Search for the cell housing the specified text and yield its [x, y] center coordinate. 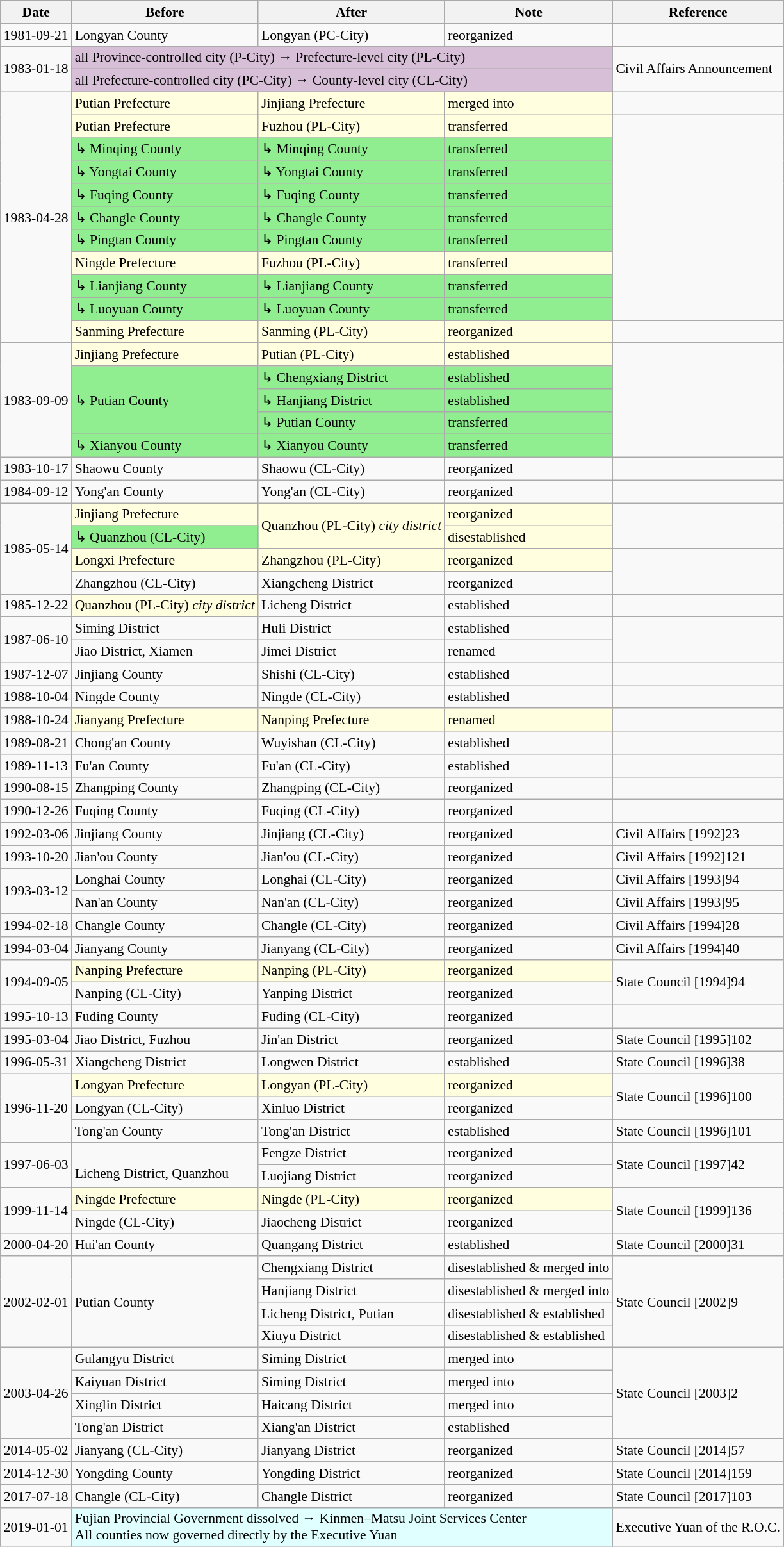
1995-10-13 [36, 1017]
Jin'an District [351, 1039]
Civil Affairs [1993]94 [698, 880]
Licheng District [351, 606]
1984-09-12 [36, 492]
Yong'an (CL-City) [351, 492]
Quangang District [351, 1245]
1985-12-22 [36, 606]
disestablished [528, 538]
Nanping (CL-City) [165, 994]
1983-04-28 [36, 218]
2000-04-20 [36, 1245]
1994-09-05 [36, 982]
2017-07-18 [36, 1496]
Longyan Prefecture [165, 1086]
1997-06-03 [36, 1165]
Executive Yuan of the R.O.C. [698, 1526]
1989-08-21 [36, 743]
Civil Affairs [1994]40 [698, 948]
Chong'an County [165, 743]
1994-02-18 [36, 925]
Putian County [165, 1302]
Gulangyu District [165, 1359]
State Council [1996]38 [698, 1063]
Zhangping County [165, 788]
1981-09-21 [36, 35]
Licheng District, Putian [351, 1314]
Longhai (CL-City) [351, 880]
State Council [2014]57 [698, 1451]
1983-09-09 [36, 401]
Nanping (PL-City) [351, 971]
State Council [2003]2 [698, 1393]
Civil Affairs [1992]23 [698, 834]
Luojiang District [351, 1177]
Xiuyu District [351, 1336]
Changle County [165, 925]
1990-12-26 [36, 811]
State Council [2014]159 [698, 1473]
2014-12-30 [36, 1473]
Fengze District [351, 1154]
Hui'an County [165, 1245]
Civil Affairs [1993]95 [698, 903]
Zhangping (CL-City) [351, 788]
Yanping District [351, 994]
After [351, 12]
Kaiyuan District [165, 1382]
2002-02-01 [36, 1302]
all Province-controlled city (P-City) → Prefecture-level city (PL-City) [342, 58]
Longyan (PL-City) [351, 1086]
Shaowu (CL-City) [351, 469]
Before [165, 12]
Wuyishan (CL-City) [351, 743]
↳ Quanzhou (CL-City) [165, 538]
Jian'ou County [165, 857]
Jiao District, Xiamen [165, 652]
Fu'an County [165, 766]
1985-05-14 [36, 549]
State Council [1999]136 [698, 1211]
2014-05-02 [36, 1451]
Jimei District [351, 652]
Ningde County [165, 697]
Civil Affairs [1994]28 [698, 925]
State Council [2002]9 [698, 1302]
1992-03-06 [36, 834]
Longyan County [165, 35]
Jianyang District [351, 1451]
all Prefecture-controlled city (PC-City) → County-level city (CL-City) [342, 81]
State Council [2000]31 [698, 1245]
Longyan (PC-City) [351, 35]
2003-04-26 [36, 1393]
Xiang'an District [351, 1428]
1994-03-04 [36, 948]
Fujian Provincial Government dissolved → Kinmen–Matsu Joint Services CenterAll counties now governed directly by the Executive Yuan [342, 1526]
1993-03-12 [36, 891]
Fuqing (CL-City) [351, 811]
1996-05-31 [36, 1063]
State Council [1996]100 [698, 1097]
Putian (PL-City) [351, 355]
Longyan (CL-City) [165, 1108]
Hanjiang District [351, 1291]
State Council [1996]101 [698, 1131]
Longxi Prefecture [165, 560]
Fuding County [165, 1017]
Tong'an County [165, 1131]
Ningde (PL-City) [351, 1200]
1983-01-18 [36, 69]
↳ Chengxiang District [351, 377]
↳ Hanjiang District [351, 401]
1999-11-14 [36, 1211]
Jian'ou (CL-City) [351, 857]
Chengxiang District [351, 1268]
Nan'an (CL-City) [351, 903]
Changle District [351, 1496]
State Council [2017]103 [698, 1496]
Fuding (CL-City) [351, 1017]
1993-10-20 [36, 857]
Zhangzhou (PL-City) [351, 560]
Haicang District [351, 1405]
1990-08-15 [36, 788]
Date [36, 12]
Longhai County [165, 880]
Yongding District [351, 1473]
Sanming Prefecture [165, 332]
Jinjiang (CL-City) [351, 834]
1987-06-10 [36, 640]
Licheng District, Quanzhou [165, 1165]
Civil Affairs [1992]121 [698, 857]
2019-01-01 [36, 1526]
Jiao District, Fuzhou [165, 1039]
State Council [1995]102 [698, 1039]
Jiaocheng District [351, 1222]
1996-11-20 [36, 1109]
1995-03-04 [36, 1039]
Xinglin District [165, 1405]
1988-10-04 [36, 697]
Nan'an County [165, 903]
Zhangzhou (CL-City) [165, 583]
Reference [698, 12]
Shaowu County [165, 469]
Longwen District [351, 1063]
1989-11-13 [36, 766]
Yongding County [165, 1473]
Fu'an (CL-City) [351, 766]
Jianyang County [165, 948]
State Council [1997]42 [698, 1165]
Fuqing County [165, 811]
Sanming (PL-City) [351, 332]
1983-10-17 [36, 469]
Jianyang Prefecture [165, 720]
Note [528, 12]
Shishi (CL-City) [351, 674]
Yong'an County [165, 492]
1987-12-07 [36, 674]
State Council [1994]94 [698, 982]
Huli District [351, 629]
Xinluo District [351, 1108]
Civil Affairs Announcement [698, 69]
1988-10-24 [36, 720]
